Provide the (x, y) coordinate of the cell's center where the given text is located.  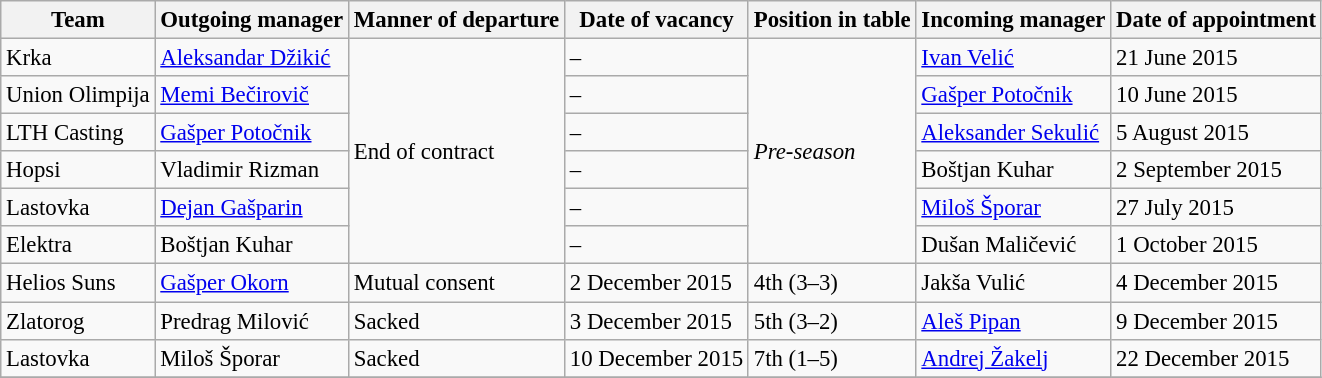
Jakša Vulić (1014, 283)
27 July 2015 (1216, 208)
Date of appointment (1216, 20)
1 October 2015 (1216, 245)
2 September 2015 (1216, 170)
Elektra (78, 245)
Ivan Velić (1014, 58)
Manner of departure (456, 20)
Aleš Pipan (1014, 321)
Helios Suns (78, 283)
4 December 2015 (1216, 283)
7th (1–5) (832, 358)
Vladimir Rizman (252, 170)
Hopsi (78, 170)
Memi Bečirovič (252, 95)
Incoming manager (1014, 20)
Pre-season (832, 152)
10 December 2015 (657, 358)
Gašper Okorn (252, 283)
Predrag Milović (252, 321)
3 December 2015 (657, 321)
Aleksandar Džikić (252, 58)
Date of vacancy (657, 20)
Outgoing manager (252, 20)
Krka (78, 58)
Aleksander Sekulić (1014, 133)
Union Olimpija (78, 95)
10 June 2015 (1216, 95)
21 June 2015 (1216, 58)
Andrej Žakelj (1014, 358)
2 December 2015 (657, 283)
5 August 2015 (1216, 133)
Dušan Maličević (1014, 245)
End of contract (456, 152)
Position in table (832, 20)
Zlatorog (78, 321)
Mutual consent (456, 283)
5th (3–2) (832, 321)
22 December 2015 (1216, 358)
Dejan Gašparin (252, 208)
LTH Casting (78, 133)
Team (78, 20)
4th (3–3) (832, 283)
9 December 2015 (1216, 321)
